Scan for the cell matching the given text and deliver its (x, y) coordinate at center. 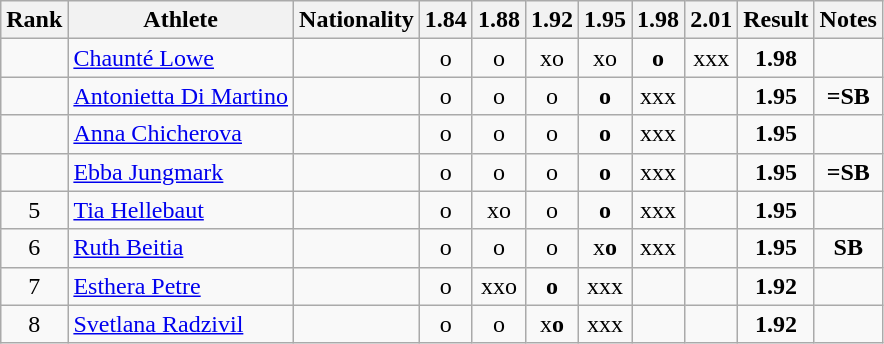
5 (34, 210)
7 (34, 286)
6 (34, 248)
Ruth Beitia (181, 248)
2.01 (712, 20)
Esthera Petre (181, 286)
SB (848, 248)
Antonietta Di Martino (181, 96)
Athlete (181, 20)
Chaunté Lowe (181, 58)
Anna Chicherova (181, 134)
Svetlana Radzivil (181, 324)
Ebba Jungmark (181, 172)
Rank (34, 20)
Result (776, 20)
1.88 (498, 20)
1.84 (446, 20)
Nationality (357, 20)
Tia Hellebaut (181, 210)
xxo (498, 286)
8 (34, 324)
Notes (848, 20)
